Pinpoint the cell where the given text exists, returning its [x, y] midpoint coordinate. 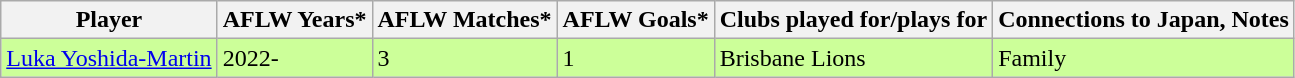
AFLW Goals* [636, 20]
Player [109, 20]
Family [1144, 58]
AFLW Years* [294, 20]
Connections to Japan, Notes [1144, 20]
Clubs played for/plays for [853, 20]
Brisbane Lions [853, 58]
Luka Yoshida-Martin [109, 58]
2022- [294, 58]
1 [636, 58]
AFLW Matches* [464, 20]
3 [464, 58]
